Locate the cell with the specified text and output its (X, Y) center coordinate. 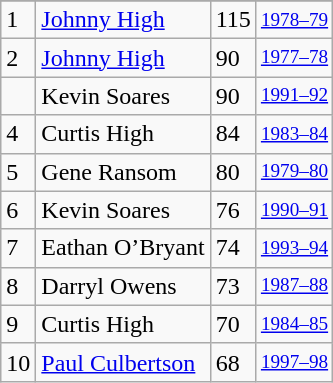
74 (233, 248)
Gene Ransom (123, 172)
1991–92 (294, 96)
7 (18, 248)
76 (233, 210)
10 (18, 362)
1997–98 (294, 362)
80 (233, 172)
70 (233, 324)
1984–85 (294, 324)
115 (233, 20)
1 (18, 20)
9 (18, 324)
1978–79 (294, 20)
68 (233, 362)
Paul Culbertson (123, 362)
5 (18, 172)
Darryl Owens (123, 286)
Eathan O’Bryant (123, 248)
1979–80 (294, 172)
1987–88 (294, 286)
73 (233, 286)
4 (18, 134)
6 (18, 210)
1977–78 (294, 58)
2 (18, 58)
1990–91 (294, 210)
84 (233, 134)
8 (18, 286)
1993–94 (294, 248)
1983–84 (294, 134)
